Search for the cell housing the specified text and yield its [x, y] center coordinate. 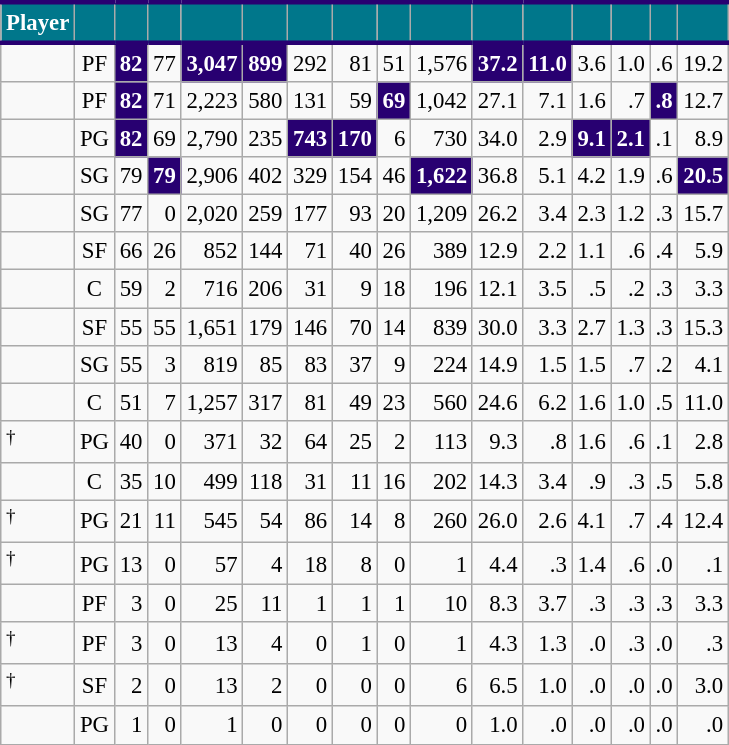
86 [310, 521]
70 [354, 327]
389 [442, 251]
14.9 [497, 364]
1,209 [442, 214]
4.2 [592, 176]
730 [442, 139]
8.3 [497, 604]
3.7 [548, 604]
2,223 [212, 101]
12.4 [703, 521]
2.3 [592, 214]
35 [130, 482]
24.6 [497, 402]
560 [442, 402]
64 [310, 441]
839 [442, 327]
15.3 [703, 327]
1.1 [592, 251]
260 [442, 521]
317 [266, 402]
93 [354, 214]
34.0 [497, 139]
1,622 [442, 176]
6.2 [548, 402]
499 [212, 482]
1,257 [212, 402]
2.6 [548, 521]
1.4 [592, 563]
2,906 [212, 176]
5.8 [703, 482]
1,651 [212, 327]
37 [354, 364]
206 [266, 289]
177 [310, 214]
23 [394, 402]
3.6 [592, 62]
1.9 [630, 176]
580 [266, 101]
20 [394, 214]
2.9 [548, 139]
85 [266, 364]
5.1 [548, 176]
371 [212, 441]
819 [212, 364]
292 [310, 62]
154 [354, 176]
4.4 [497, 563]
6.5 [497, 685]
49 [354, 402]
2.7 [592, 327]
2.1 [630, 139]
3.5 [548, 289]
179 [266, 327]
.9 [592, 482]
3.0 [703, 685]
21 [130, 521]
14.3 [497, 482]
2,020 [212, 214]
202 [442, 482]
7 [164, 402]
2,790 [212, 139]
9.3 [497, 441]
743 [310, 139]
113 [442, 441]
899 [266, 62]
716 [212, 289]
36.8 [497, 176]
852 [212, 251]
1,576 [442, 62]
1.2 [630, 214]
118 [266, 482]
2.2 [548, 251]
402 [266, 176]
4.3 [497, 643]
20.5 [703, 176]
170 [354, 139]
259 [266, 214]
235 [266, 139]
66 [130, 251]
26.0 [497, 521]
12.9 [497, 251]
57 [212, 563]
16 [394, 482]
Player [38, 22]
3,047 [212, 62]
1,042 [442, 101]
37.2 [497, 62]
196 [442, 289]
144 [266, 251]
27.1 [497, 101]
46 [394, 176]
131 [310, 101]
9.1 [592, 139]
224 [442, 364]
12.1 [497, 289]
5.9 [703, 251]
329 [310, 176]
146 [310, 327]
83 [310, 364]
7.1 [548, 101]
54 [266, 521]
26.2 [497, 214]
15.7 [703, 214]
12.7 [703, 101]
19.2 [703, 62]
32 [266, 441]
545 [212, 521]
2.8 [703, 441]
8.9 [703, 139]
30.0 [497, 327]
